Detect which cell encompasses the target text, then output its (X, Y) center coordinate. 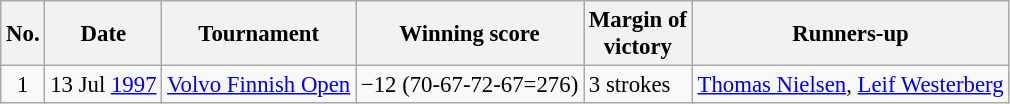
Runners-up (850, 34)
Volvo Finnish Open (259, 85)
Date (104, 34)
Thomas Nielsen, Leif Westerberg (850, 85)
Margin ofvictory (638, 34)
3 strokes (638, 85)
−12 (70-67-72-67=276) (470, 85)
No. (23, 34)
Winning score (470, 34)
1 (23, 85)
Tournament (259, 34)
13 Jul 1997 (104, 85)
